For the text-containing cell, return its midpoint in [x, y] coordinate format. 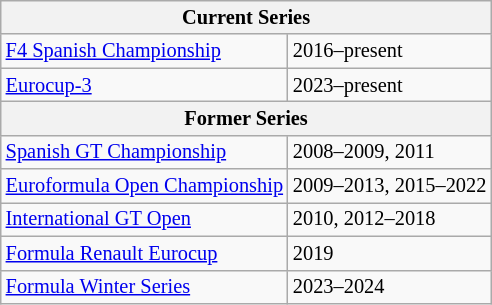
International GT Open [144, 219]
2023–present [390, 85]
Euroformula Open Championship [144, 186]
Current Series [246, 17]
2010, 2012–2018 [390, 219]
2023–2024 [390, 287]
Formula Renault Eurocup [144, 253]
2019 [390, 253]
Former Series [246, 118]
2009–2013, 2015–2022 [390, 186]
Eurocup-3 [144, 85]
2016–present [390, 51]
Formula Winter Series [144, 287]
2008–2009, 2011 [390, 152]
Spanish GT Championship [144, 152]
F4 Spanish Championship [144, 51]
